Determine the (X, Y) coordinate at the center of the cell enclosing the given text.  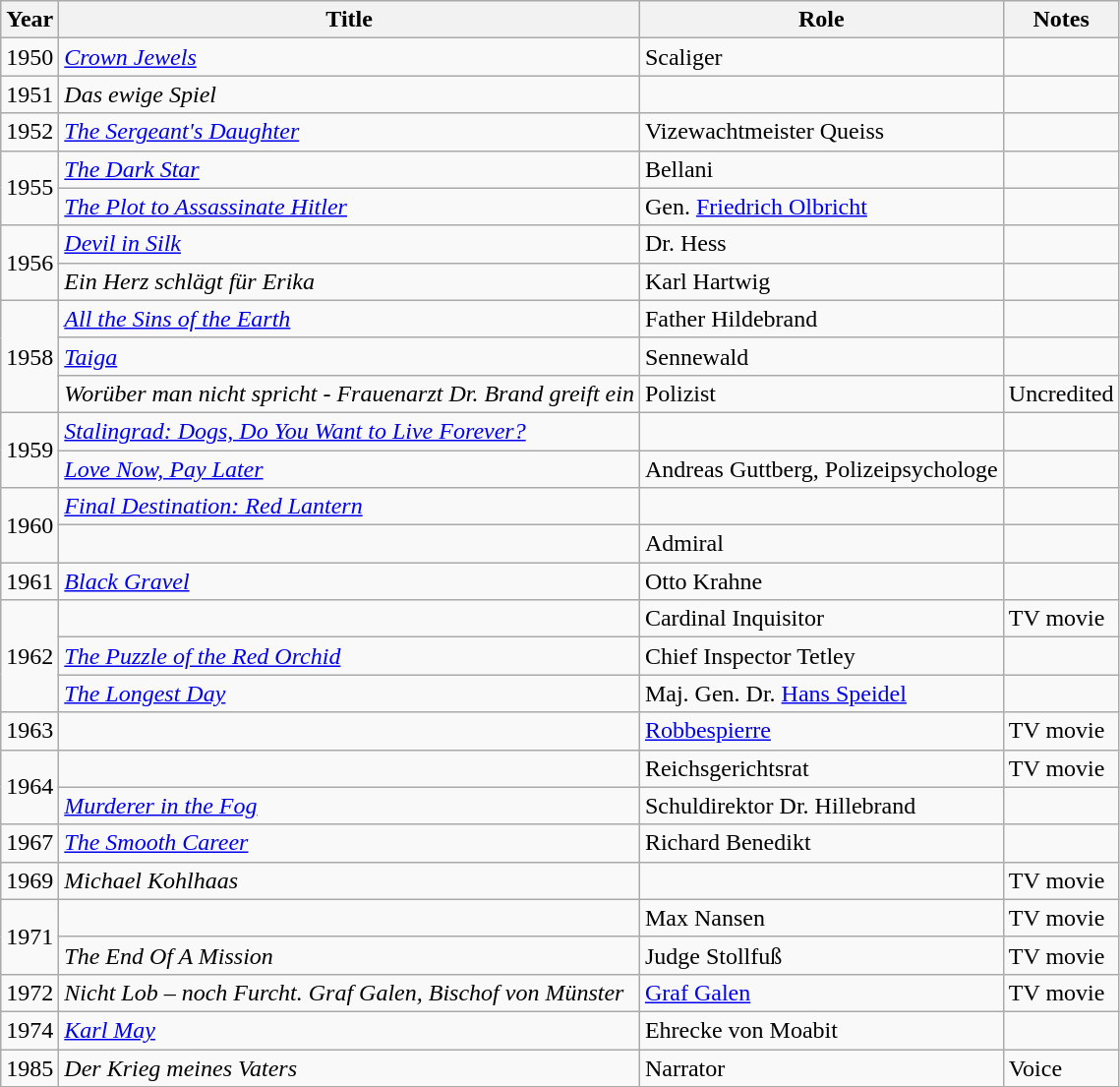
Stalingrad: Dogs, Do You Want to Live Forever? (350, 431)
Schuldirektor Dr. Hillebrand (821, 806)
Narrator (821, 1067)
Admiral (821, 544)
Polizist (821, 393)
1952 (29, 132)
Scaliger (821, 57)
Ein Herz schlägt für Erika (350, 281)
1972 (29, 993)
Max Nansen (821, 918)
Cardinal Inquisitor (821, 619)
1960 (29, 525)
1974 (29, 1030)
Maj. Gen. Dr. Hans Speidel (821, 694)
1962 (29, 656)
1971 (29, 936)
The Dark Star (350, 169)
1956 (29, 263)
Nicht Lob – noch Furcht. Graf Galen, Bischof von Münster (350, 993)
Ehrecke von Moabit (821, 1030)
Vizewachtmeister Queiss (821, 132)
Andreas Guttberg, Polizeipsychologe (821, 469)
The Longest Day (350, 694)
Sennewald (821, 356)
All the Sins of the Earth (350, 319)
The Puzzle of the Red Orchid (350, 656)
1959 (29, 450)
Worüber man nicht spricht - Frauenarzt Dr. Brand greift ein (350, 393)
Uncredited (1061, 393)
1955 (29, 188)
Taiga (350, 356)
The Plot to Assassinate Hitler (350, 207)
1958 (29, 356)
1964 (29, 787)
Murderer in the Fog (350, 806)
Chief Inspector Tetley (821, 656)
1963 (29, 731)
1967 (29, 843)
1961 (29, 581)
Bellani (821, 169)
Gen. Friedrich Olbricht (821, 207)
Das ewige Spiel (350, 94)
Der Krieg meines Vaters (350, 1067)
The End Of A Mission (350, 955)
1985 (29, 1067)
Role (821, 20)
Graf Galen (821, 993)
Otto Krahne (821, 581)
Richard Benedikt (821, 843)
Crown Jewels (350, 57)
Year (29, 20)
Devil in Silk (350, 244)
Love Now, Pay Later (350, 469)
Michael Kohlhaas (350, 880)
1950 (29, 57)
1951 (29, 94)
Black Gravel (350, 581)
Title (350, 20)
Judge Stollfuß (821, 955)
Final Destination: Red Lantern (350, 507)
1969 (29, 880)
Karl Hartwig (821, 281)
Robbespierre (821, 731)
The Smooth Career (350, 843)
Voice (1061, 1067)
Father Hildebrand (821, 319)
The Sergeant's Daughter (350, 132)
Karl May (350, 1030)
Notes (1061, 20)
Reichsgerichtsrat (821, 768)
Dr. Hess (821, 244)
